Determine the (X, Y) coordinate at the center of the cell enclosing the given text.  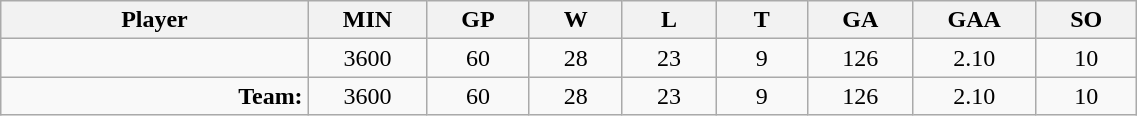
GA (860, 20)
GP (478, 20)
W (576, 20)
L (668, 20)
MIN (368, 20)
GAA (974, 20)
T (762, 20)
Team: (154, 96)
Player (154, 20)
SO (1086, 20)
